Capture the cell that displays the provided text and extract its (X, Y) central coordinate. 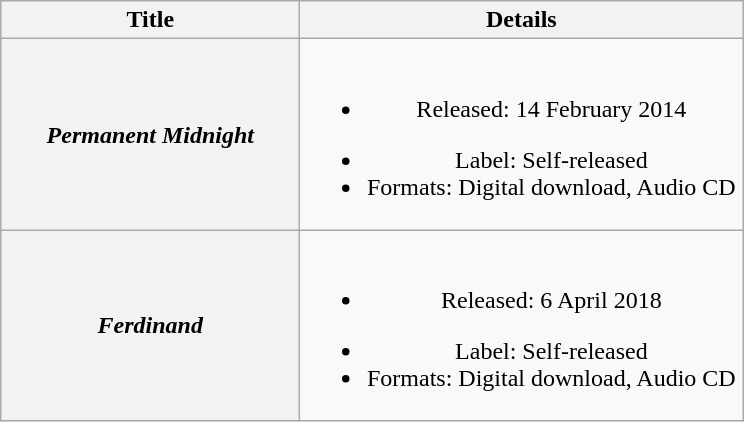
Ferdinand (150, 326)
Title (150, 20)
Released: 14 February 2014Label: Self-releasedFormats: Digital download, Audio CD (522, 134)
Released: 6 April 2018Label: Self-releasedFormats: Digital download, Audio CD (522, 326)
Permanent Midnight (150, 134)
Details (522, 20)
